Extract the [x, y] coordinate from the center of the cell holding the provided text.  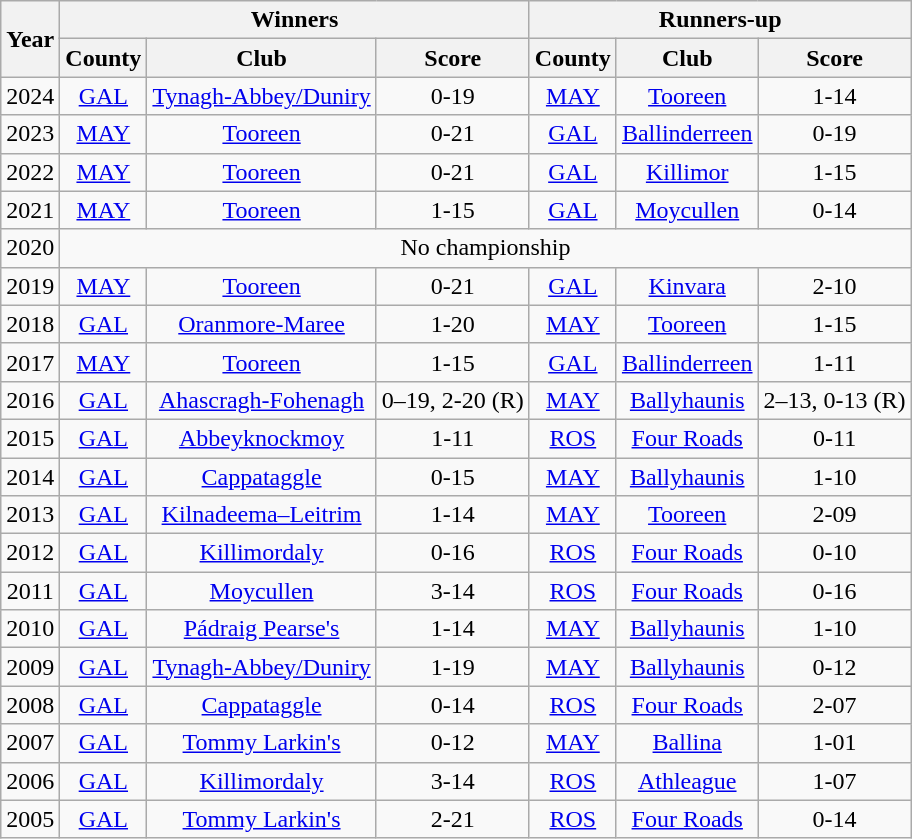
2012 [30, 553]
Ballina [687, 743]
2017 [30, 362]
2020 [30, 248]
Runners-up [720, 20]
0-11 [834, 438]
Pádraig Pearse's [262, 629]
2010 [30, 629]
1-20 [452, 324]
2022 [30, 172]
2008 [30, 705]
2-10 [834, 286]
2–13, 0-13 (R) [834, 400]
2024 [30, 96]
2016 [30, 400]
0–19, 2-20 (R) [452, 400]
Kinvara [687, 286]
Oranmore-Maree [262, 324]
Winners [294, 20]
2009 [30, 667]
2023 [30, 134]
2006 [30, 781]
No championship [486, 248]
2015 [30, 438]
1-01 [834, 743]
0-15 [452, 477]
2007 [30, 743]
2014 [30, 477]
2019 [30, 286]
Killimor [687, 172]
2-07 [834, 705]
0-10 [834, 553]
2-09 [834, 515]
2011 [30, 591]
2021 [30, 210]
2005 [30, 819]
2-21 [452, 819]
2018 [30, 324]
1-07 [834, 781]
Year [30, 39]
1-19 [452, 667]
Kilnadeema–Leitrim [262, 515]
Ahascragh-Fohenagh [262, 400]
Athleague [687, 781]
Abbeyknockmoy [262, 438]
2013 [30, 515]
